Pinpoint the cell where the given text exists, returning its [x, y] midpoint coordinate. 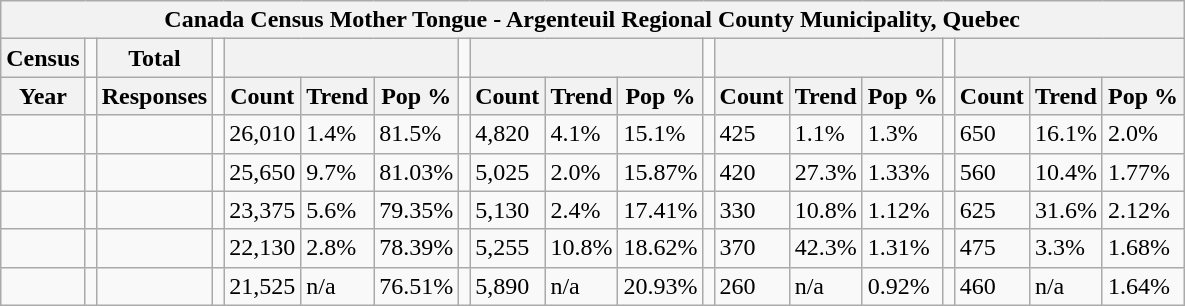
0.92% [902, 286]
2.12% [1142, 210]
Total [154, 58]
420 [752, 172]
5,890 [508, 286]
650 [992, 134]
2.4% [582, 210]
5,025 [508, 172]
23,375 [262, 210]
9.7% [338, 172]
2.8% [338, 248]
260 [752, 286]
22,130 [262, 248]
10.4% [1066, 172]
27.3% [826, 172]
26,010 [262, 134]
16.1% [1066, 134]
1.4% [338, 134]
78.39% [416, 248]
18.62% [660, 248]
Responses [154, 96]
475 [992, 248]
5,130 [508, 210]
5.6% [338, 210]
560 [992, 172]
Year [43, 96]
1.64% [1142, 286]
1.1% [826, 134]
79.35% [416, 210]
1.3% [902, 134]
5,255 [508, 248]
4,820 [508, 134]
21,525 [262, 286]
1.12% [902, 210]
370 [752, 248]
20.93% [660, 286]
4.1% [582, 134]
625 [992, 210]
81.03% [416, 172]
Canada Census Mother Tongue - Argenteuil Regional County Municipality, Quebec [592, 20]
17.41% [660, 210]
25,650 [262, 172]
1.33% [902, 172]
3.3% [1066, 248]
1.77% [1142, 172]
330 [752, 210]
460 [992, 286]
425 [752, 134]
15.1% [660, 134]
42.3% [826, 248]
Census [43, 58]
76.51% [416, 286]
1.31% [902, 248]
1.68% [1142, 248]
31.6% [1066, 210]
81.5% [416, 134]
15.87% [660, 172]
